Return the (X, Y) coordinate for the center point of the cell that contains the specified text.  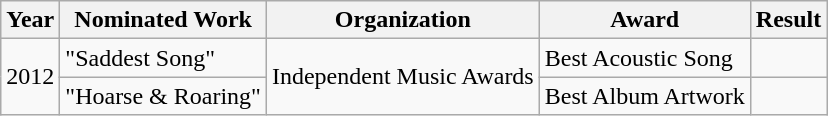
"Saddest Song" (164, 58)
"Hoarse & Roaring" (164, 96)
Best Acoustic Song (644, 58)
Best Album Artwork (644, 96)
Result (788, 20)
Year (30, 20)
Award (644, 20)
Nominated Work (164, 20)
Independent Music Awards (402, 77)
Organization (402, 20)
2012 (30, 77)
